Detect which cell encompasses the target text, then output its (x, y) center coordinate. 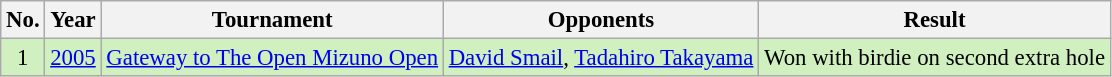
Tournament (272, 20)
No. (23, 20)
Year (73, 20)
David Smail, Tadahiro Takayama (600, 58)
Opponents (600, 20)
Result (935, 20)
Won with birdie on second extra hole (935, 58)
1 (23, 58)
Gateway to The Open Mizuno Open (272, 58)
2005 (73, 58)
